From the cell containing the given text, extract its center point as (X, Y) coordinate. 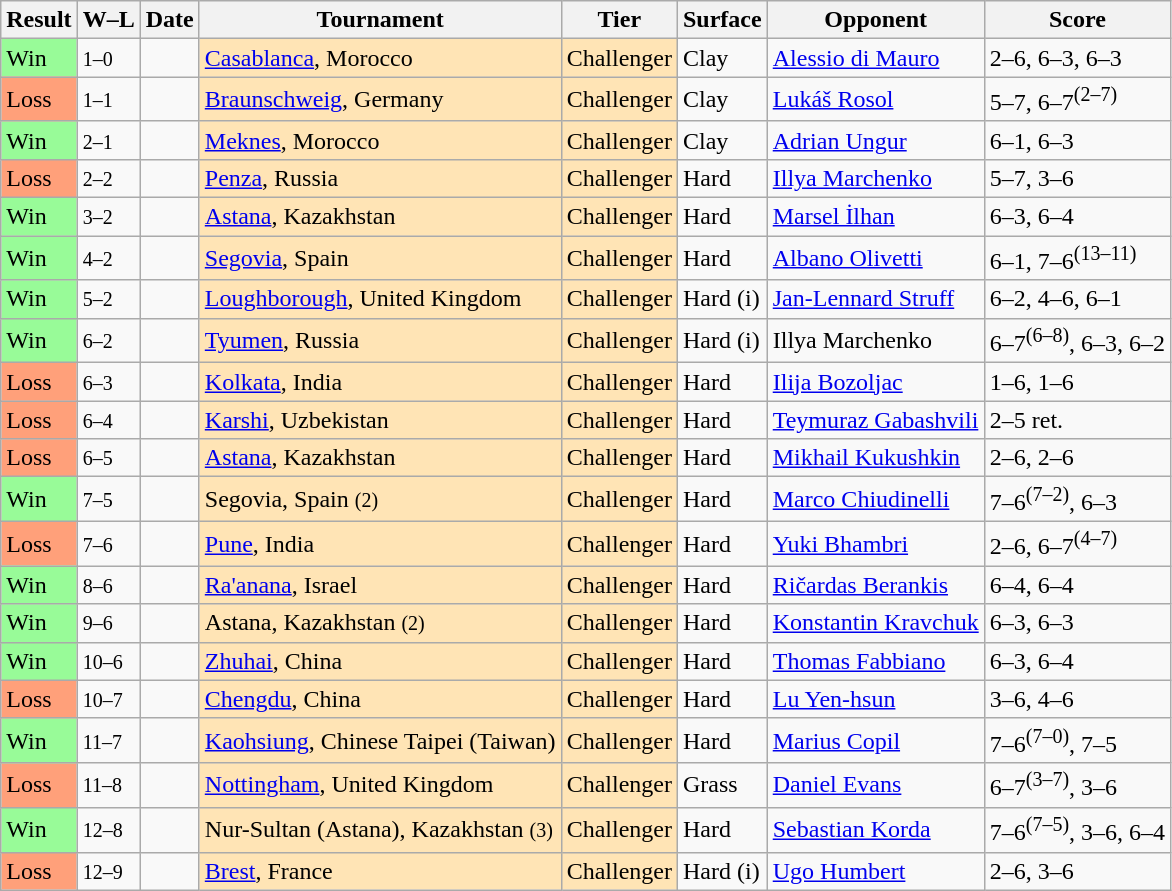
2–6, 6–3, 6–3 (1077, 58)
Kolkata, India (380, 382)
5–7, 6–7(2–7) (1077, 100)
3–2 (108, 217)
6–7(6–8), 6–3, 6–2 (1077, 340)
1–1 (108, 100)
Marius Copil (876, 740)
7–6 (108, 544)
12–9 (108, 871)
6–4 (108, 420)
Surface (722, 20)
6–1, 6–3 (1077, 140)
Marco Chiudinelli (876, 500)
5–7, 3–6 (1077, 178)
Opponent (876, 20)
Score (1077, 20)
Pune, India (380, 544)
Yuki Bhambri (876, 544)
Meknes, Morocco (380, 140)
1–0 (108, 58)
Adrian Ungur (876, 140)
Loughborough, United Kingdom (380, 299)
Nur-Sultan (Astana), Kazakhstan (3) (380, 830)
Jan-Lennard Struff (876, 299)
12–8 (108, 830)
Ra'anana, Israel (380, 585)
Zhuhai, China (380, 661)
5–2 (108, 299)
Penza, Russia (380, 178)
9–6 (108, 623)
Astana, Kazakhstan (2) (380, 623)
6–3 (108, 382)
Albano Olivetti (876, 258)
4–2 (108, 258)
2–2 (108, 178)
2–6, 3–6 (1077, 871)
Marsel İlhan (876, 217)
8–6 (108, 585)
Alessio di Mauro (876, 58)
Nottingham, United Kingdom (380, 786)
Lukáš Rosol (876, 100)
Chengdu, China (380, 699)
7–6(7–2), 6–3 (1077, 500)
Grass (722, 786)
6–7(3–7), 3–6 (1077, 786)
Casablanca, Morocco (380, 58)
2–6, 2–6 (1077, 458)
Ričardas Berankis (876, 585)
3–6, 4–6 (1077, 699)
Ilija Bozoljac (876, 382)
Kaohsiung, Chinese Taipei (Taiwan) (380, 740)
Konstantin Kravchuk (876, 623)
11–7 (108, 740)
Ugo Humbert (876, 871)
2–1 (108, 140)
Date (170, 20)
Segovia, Spain (380, 258)
1–6, 1–6 (1077, 382)
6–4, 6–4 (1077, 585)
Karshi, Uzbekistan (380, 420)
6–3, 6–3 (1077, 623)
W–L (108, 20)
Braunschweig, Germany (380, 100)
11–8 (108, 786)
2–6, 6–7(4–7) (1077, 544)
Sebastian Korda (876, 830)
Teymuraz Gabashvili (876, 420)
Segovia, Spain (2) (380, 500)
Thomas Fabbiano (876, 661)
Mikhail Kukushkin (876, 458)
Tournament (380, 20)
Lu Yen-hsun (876, 699)
6–5 (108, 458)
6–1, 7–6(13–11) (1077, 258)
Brest, France (380, 871)
10–6 (108, 661)
6–2, 4–6, 6–1 (1077, 299)
Tier (619, 20)
6–2 (108, 340)
2–5 ret. (1077, 420)
10–7 (108, 699)
7–5 (108, 500)
7–6(7–5), 3–6, 6–4 (1077, 830)
Result (39, 20)
Daniel Evans (876, 786)
7–6(7–0), 7–5 (1077, 740)
Tyumen, Russia (380, 340)
